Capture the cell that displays the provided text and extract its [X, Y] central coordinate. 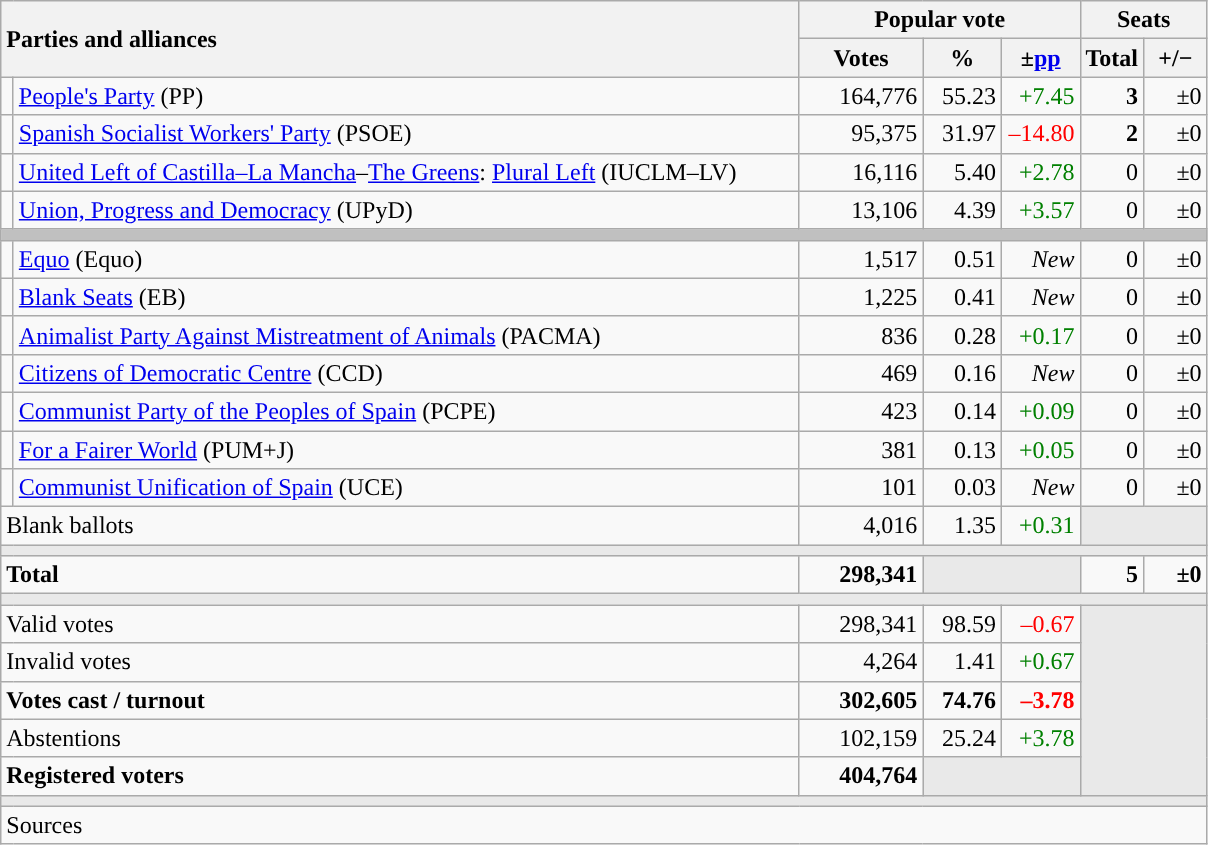
% [962, 58]
469 [861, 373]
0.28 [962, 335]
+0.31 [1040, 526]
0.51 [962, 259]
Communist Party of the Peoples of Spain (PCPE) [406, 411]
Union, Progress and Democracy (UPyD) [406, 210]
+0.17 [1040, 335]
+2.78 [1040, 172]
31.97 [962, 134]
95,375 [861, 134]
+0.67 [1040, 662]
Animalist Party Against Mistreatment of Animals (PACMA) [406, 335]
–14.80 [1040, 134]
1,517 [861, 259]
Parties and alliances [400, 39]
Sources [604, 825]
Spanish Socialist Workers' Party (PSOE) [406, 134]
People's Party (PP) [406, 96]
Popular vote [940, 20]
+3.78 [1040, 738]
Invalid votes [400, 662]
Votes [861, 58]
2 [1112, 134]
0.16 [962, 373]
4,264 [861, 662]
For a Fairer World (PUM+J) [406, 449]
0.03 [962, 488]
0.13 [962, 449]
98.59 [962, 624]
101 [861, 488]
Valid votes [400, 624]
+/− [1176, 58]
+3.57 [1040, 210]
Blank Seats (EB) [406, 297]
Equo (Equo) [406, 259]
United Left of Castilla–La Mancha–The Greens: Plural Left (IUCLM–LV) [406, 172]
5.40 [962, 172]
Registered voters [400, 776]
381 [861, 449]
13,106 [861, 210]
74.76 [962, 700]
404,764 [861, 776]
0.41 [962, 297]
Blank ballots [400, 526]
Votes cast / turnout [400, 700]
1,225 [861, 297]
Citizens of Democratic Centre (CCD) [406, 373]
16,116 [861, 172]
55.23 [962, 96]
302,605 [861, 700]
±pp [1040, 58]
1.35 [962, 526]
Seats [1144, 20]
+0.05 [1040, 449]
4,016 [861, 526]
Communist Unification of Spain (UCE) [406, 488]
5 [1112, 575]
1.41 [962, 662]
164,776 [861, 96]
836 [861, 335]
–0.67 [1040, 624]
4.39 [962, 210]
25.24 [962, 738]
+7.45 [1040, 96]
Abstentions [400, 738]
3 [1112, 96]
102,159 [861, 738]
423 [861, 411]
+0.09 [1040, 411]
–3.78 [1040, 700]
0.14 [962, 411]
